Return the (x, y) coordinate for the center point of the cell that contains the specified text.  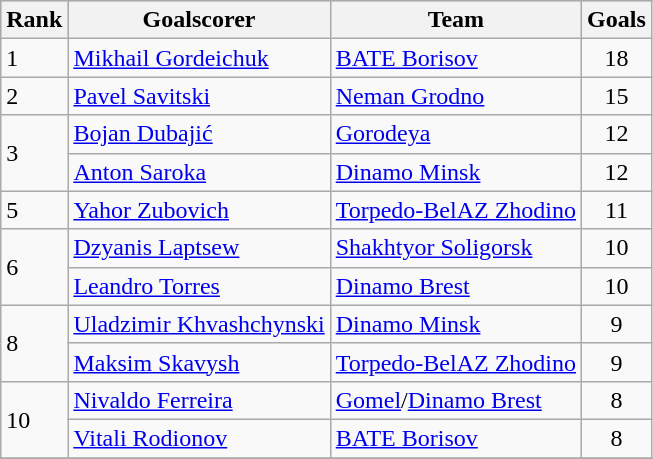
Dzyanis Laptsew (199, 248)
Team (456, 20)
Shakhtyor Soligorsk (456, 248)
Goalscorer (199, 20)
Neman Grodno (456, 96)
6 (34, 267)
1 (34, 58)
Uladzimir Khvashchynski (199, 324)
18 (617, 58)
Nivaldo Ferreira (199, 400)
Pavel Savitski (199, 96)
Anton Saroka (199, 172)
Rank (34, 20)
Mikhail Gordeichuk (199, 58)
15 (617, 96)
Goals (617, 20)
Gorodeya (456, 134)
Dinamo Brest (456, 286)
3 (34, 153)
Leandro Torres (199, 286)
2 (34, 96)
Vitali Rodionov (199, 438)
Gomel/Dinamo Brest (456, 400)
Yahor Zubovich (199, 210)
5 (34, 210)
11 (617, 210)
Bojan Dubajić (199, 134)
Maksim Skavysh (199, 362)
